Find where the given text appears and provide that cell's center as (X, Y) coordinate. 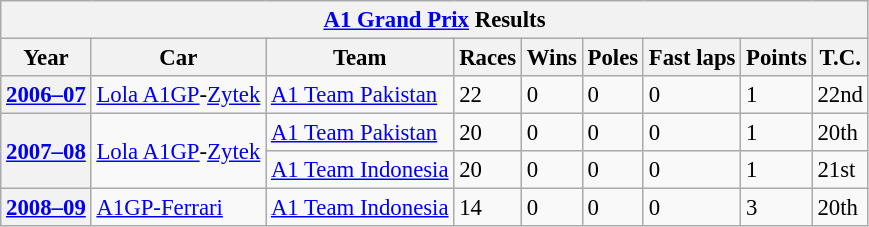
22 (488, 95)
Car (178, 58)
Points (776, 58)
Wins (552, 58)
3 (776, 208)
14 (488, 208)
Team (360, 58)
A1 Grand Prix Results (435, 20)
2008–09 (46, 208)
Fast laps (692, 58)
Poles (612, 58)
Year (46, 58)
Races (488, 58)
A1GP-Ferrari (178, 208)
21st (840, 170)
2006–07 (46, 95)
2007–08 (46, 152)
T.C. (840, 58)
22nd (840, 95)
